Extract the (x, y) coordinate from the center of the cell holding the provided text.  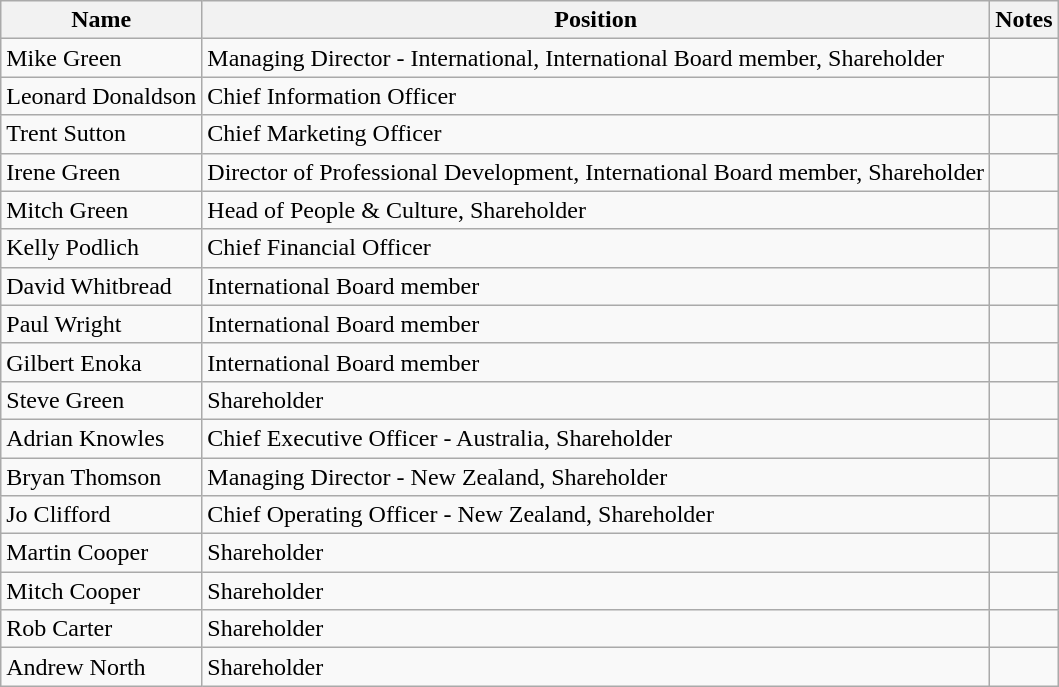
Head of People & Culture, Shareholder (596, 210)
Chief Information Officer (596, 96)
Position (596, 20)
Name (102, 20)
Jo Clifford (102, 515)
Mike Green (102, 58)
Steve Green (102, 400)
Chief Marketing Officer (596, 134)
Irene Green (102, 172)
Chief Executive Officer - Australia, Shareholder (596, 438)
Chief Operating Officer - New Zealand, Shareholder (596, 515)
Paul Wright (102, 324)
Gilbert Enoka (102, 362)
Director of Professional Development, International Board member, Shareholder (596, 172)
Rob Carter (102, 629)
Andrew North (102, 667)
Mitch Cooper (102, 591)
Trent Sutton (102, 134)
Managing Director - New Zealand, Shareholder (596, 477)
Bryan Thomson (102, 477)
Chief Financial Officer (596, 248)
Kelly Podlich (102, 248)
David Whitbread (102, 286)
Managing Director - International, International Board member, Shareholder (596, 58)
Notes (1024, 20)
Martin Cooper (102, 553)
Leonard Donaldson (102, 96)
Mitch Green (102, 210)
Adrian Knowles (102, 438)
